Locate the cell with the specified text and output its [X, Y] center coordinate. 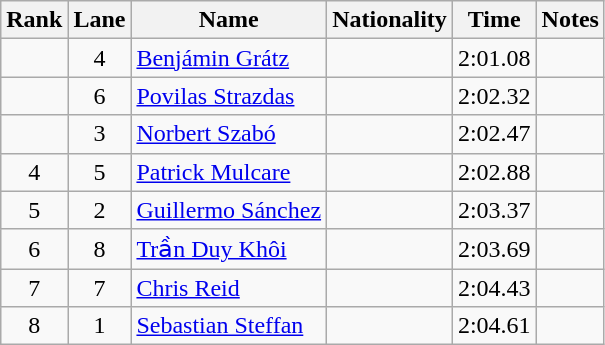
3 [100, 134]
Nationality [390, 20]
Sebastian Steffan [229, 326]
Norbert Szabó [229, 134]
2:03.37 [494, 210]
Rank [34, 20]
Chris Reid [229, 288]
2:02.47 [494, 134]
Guillermo Sánchez [229, 210]
Benjámin Grátz [229, 58]
2:04.61 [494, 326]
Time [494, 20]
Lane [100, 20]
Patrick Mulcare [229, 172]
1 [100, 326]
2:01.08 [494, 58]
Name [229, 20]
Notes [570, 20]
Povilas Strazdas [229, 96]
2:02.32 [494, 96]
2:04.43 [494, 288]
2:02.88 [494, 172]
2 [100, 210]
Trần Duy Khôi [229, 249]
2:03.69 [494, 249]
